Provide the [x, y] coordinate of the cell's center where the given text is located.  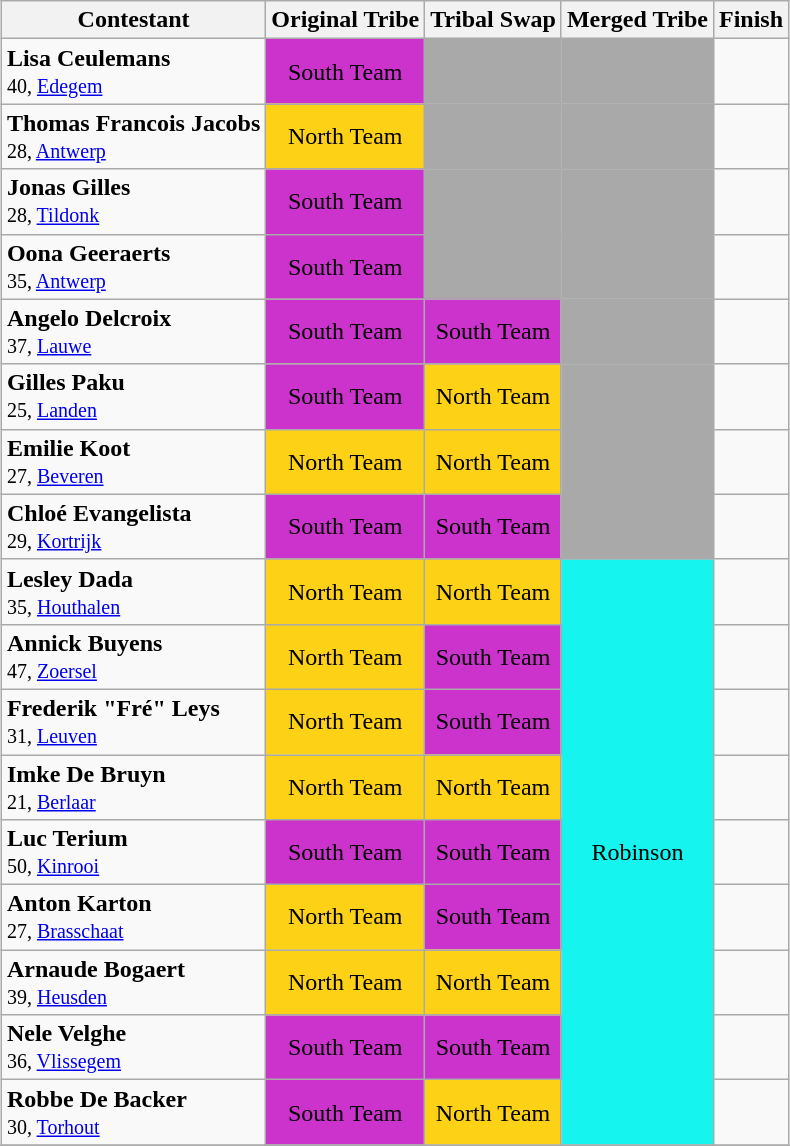
Chloé Evangelista29, Kortrijk [133, 526]
Arnaude Bogaert39, Heusden [133, 982]
Oona Geeraerts35, Antwerp [133, 266]
Jonas Gilles28, Tildonk [133, 202]
Tribal Swap [494, 20]
Nele Velghe36, Vlissegem [133, 1048]
Lesley Dada35, Houthalen [133, 592]
Finish [750, 20]
Imke De Bruyn21, Berlaar [133, 786]
Frederik "Fré" Leys31, Leuven [133, 722]
Robbe De Backer30, Torhout [133, 1112]
Original Tribe [346, 20]
Emilie Koot27, Beveren [133, 462]
Merged Tribe [637, 20]
Robinson [637, 852]
Contestant [133, 20]
Thomas Francois Jacobs28, Antwerp [133, 136]
Gilles Paku25, Landen [133, 396]
Lisa Ceulemans40, Edegem [133, 72]
Anton Karton27, Brasschaat [133, 918]
Annick Buyens47, Zoersel [133, 656]
Angelo Delcroix37, Lauwe [133, 332]
Luc Terium50, Kinrooi [133, 852]
